Scan for the cell matching the given text and deliver its (X, Y) coordinate at center. 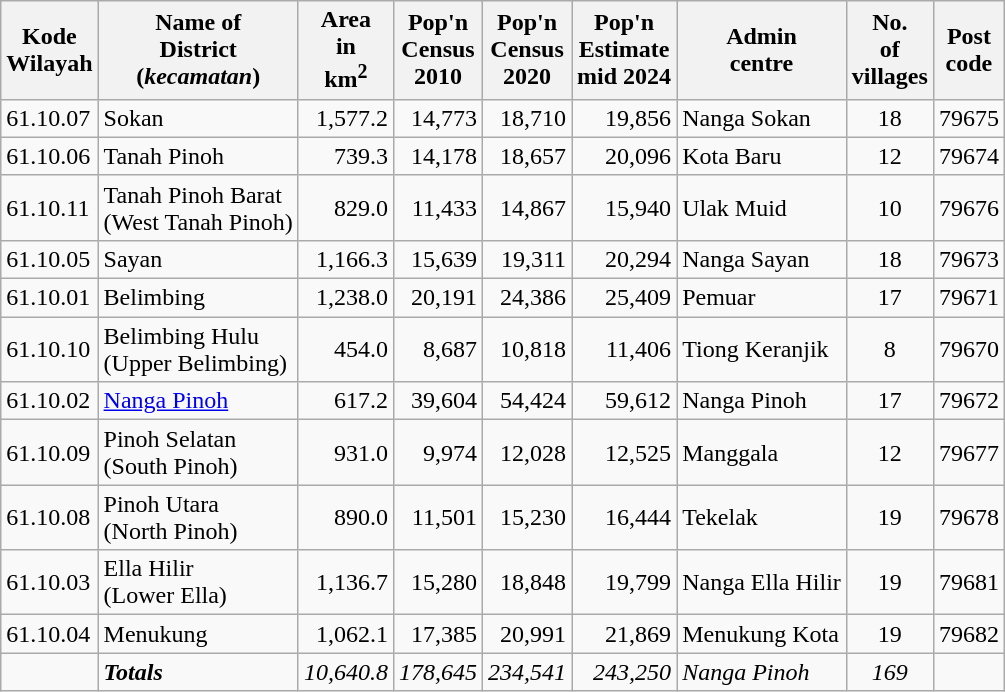
18,848 (528, 582)
19,311 (528, 259)
Area inkm2 (346, 50)
61.10.01 (50, 298)
1,166.3 (346, 259)
890.0 (346, 518)
19,856 (624, 118)
Nanga Ella Hilir (762, 582)
Name ofDistrict(kecamatan) (198, 50)
79673 (968, 259)
15,639 (438, 259)
11,501 (438, 518)
54,424 (528, 401)
79678 (968, 518)
12,525 (624, 452)
61.10.11 (50, 208)
79681 (968, 582)
14,178 (438, 156)
15,940 (624, 208)
829.0 (346, 208)
10 (890, 208)
Tiong Keranjik (762, 350)
20,294 (624, 259)
14,867 (528, 208)
20,991 (528, 634)
Nanga Sayan (762, 259)
Kode Wilayah (50, 50)
169 (890, 672)
Menukung Kota (762, 634)
12,028 (528, 452)
1,062.1 (346, 634)
Belimbing Hulu (Upper Belimbing) (198, 350)
1,238.0 (346, 298)
11,406 (624, 350)
11,433 (438, 208)
8,687 (438, 350)
61.10.05 (50, 259)
10,640.8 (346, 672)
234,541 (528, 672)
14,773 (438, 118)
24,386 (528, 298)
20,191 (438, 298)
61.10.09 (50, 452)
17,385 (438, 634)
Nanga Sokan (762, 118)
79676 (968, 208)
79672 (968, 401)
61.10.02 (50, 401)
25,409 (624, 298)
Postcode (968, 50)
Pop'nCensus2010 (438, 50)
Tanah Pinoh (198, 156)
18,657 (528, 156)
10,818 (528, 350)
Pemuar (762, 298)
Ulak Muid (762, 208)
454.0 (346, 350)
Manggala (762, 452)
Sayan (198, 259)
931.0 (346, 452)
39,604 (438, 401)
Sokan (198, 118)
61.10.07 (50, 118)
Pinoh Selatan (South Pinoh) (198, 452)
1,136.7 (346, 582)
Belimbing (198, 298)
79670 (968, 350)
Tekelak (762, 518)
61.10.06 (50, 156)
Totals (198, 672)
Ella Hilir (Lower Ella) (198, 582)
617.2 (346, 401)
21,869 (624, 634)
79677 (968, 452)
178,645 (438, 672)
Tanah Pinoh Barat (West Tanah Pinoh) (198, 208)
79682 (968, 634)
9,974 (438, 452)
Pinoh Utara (North Pinoh) (198, 518)
Pop'nEstimatemid 2024 (624, 50)
79674 (968, 156)
16,444 (624, 518)
1,577.2 (346, 118)
61.10.04 (50, 634)
59,612 (624, 401)
Menukung (198, 634)
61.10.08 (50, 518)
739.3 (346, 156)
20,096 (624, 156)
8 (890, 350)
61.10.03 (50, 582)
Admincentre (762, 50)
79671 (968, 298)
19,799 (624, 582)
No. ofvillages (890, 50)
243,250 (624, 672)
79675 (968, 118)
15,280 (438, 582)
61.10.10 (50, 350)
18,710 (528, 118)
15,230 (528, 518)
Kota Baru (762, 156)
Pop'nCensus2020 (528, 50)
